Determine the (X, Y) coordinate at the center of the cell enclosing the given text.  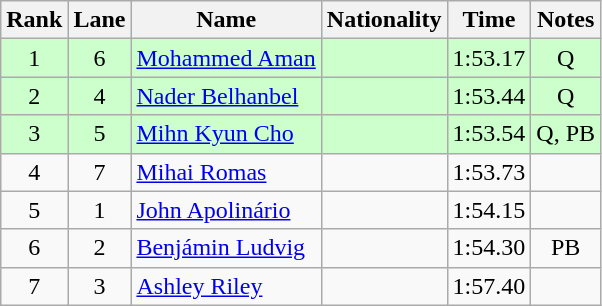
Lane (100, 20)
1:57.40 (489, 286)
1:53.17 (489, 58)
1:53.73 (489, 172)
John Apolinário (226, 210)
Nationality (384, 20)
1:54.30 (489, 248)
1:53.54 (489, 134)
1:54.15 (489, 210)
Benjámin Ludvig (226, 248)
1:53.44 (489, 96)
Mohammed Aman (226, 58)
Name (226, 20)
Ashley Riley (226, 286)
Q, PB (566, 134)
PB (566, 248)
Nader Belhanbel (226, 96)
Mihai Romas (226, 172)
Notes (566, 20)
Rank (34, 20)
Mihn Kyun Cho (226, 134)
Time (489, 20)
